Scan for the cell matching the given text and deliver its [X, Y] coordinate at center. 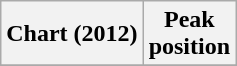
Chart (2012) [72, 34]
Peakposition [189, 34]
